Detect which cell encompasses the target text, then output its [x, y] center coordinate. 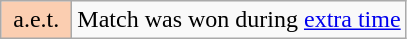
Match was won during extra time [239, 20]
a.e.t. [36, 20]
